Return the [X, Y] coordinate for the center point of the cell that contains the specified text.  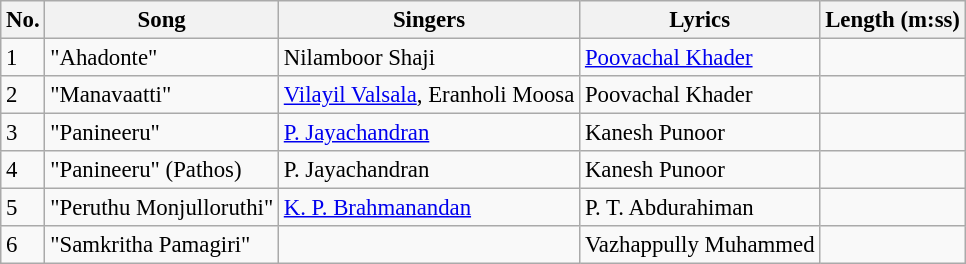
5 [23, 208]
Singers [428, 20]
4 [23, 170]
Lyrics [700, 20]
"Peruthu Monjulloruthi" [162, 208]
Nilamboor Shaji [428, 58]
"Ahadonte" [162, 58]
Song [162, 20]
"Manavaatti" [162, 95]
"Samkritha Pamagiri" [162, 245]
3 [23, 133]
6 [23, 245]
Vilayil Valsala, Eranholi Moosa [428, 95]
1 [23, 58]
2 [23, 95]
No. [23, 20]
Length (m:ss) [892, 20]
"Panineeru" (Pathos) [162, 170]
"Panineeru" [162, 133]
K. P. Brahmanandan [428, 208]
Vazhappully Muhammed [700, 245]
P. T. Abdurahiman [700, 208]
